Provide the [x, y] coordinate of the cell's center where the given text is located.  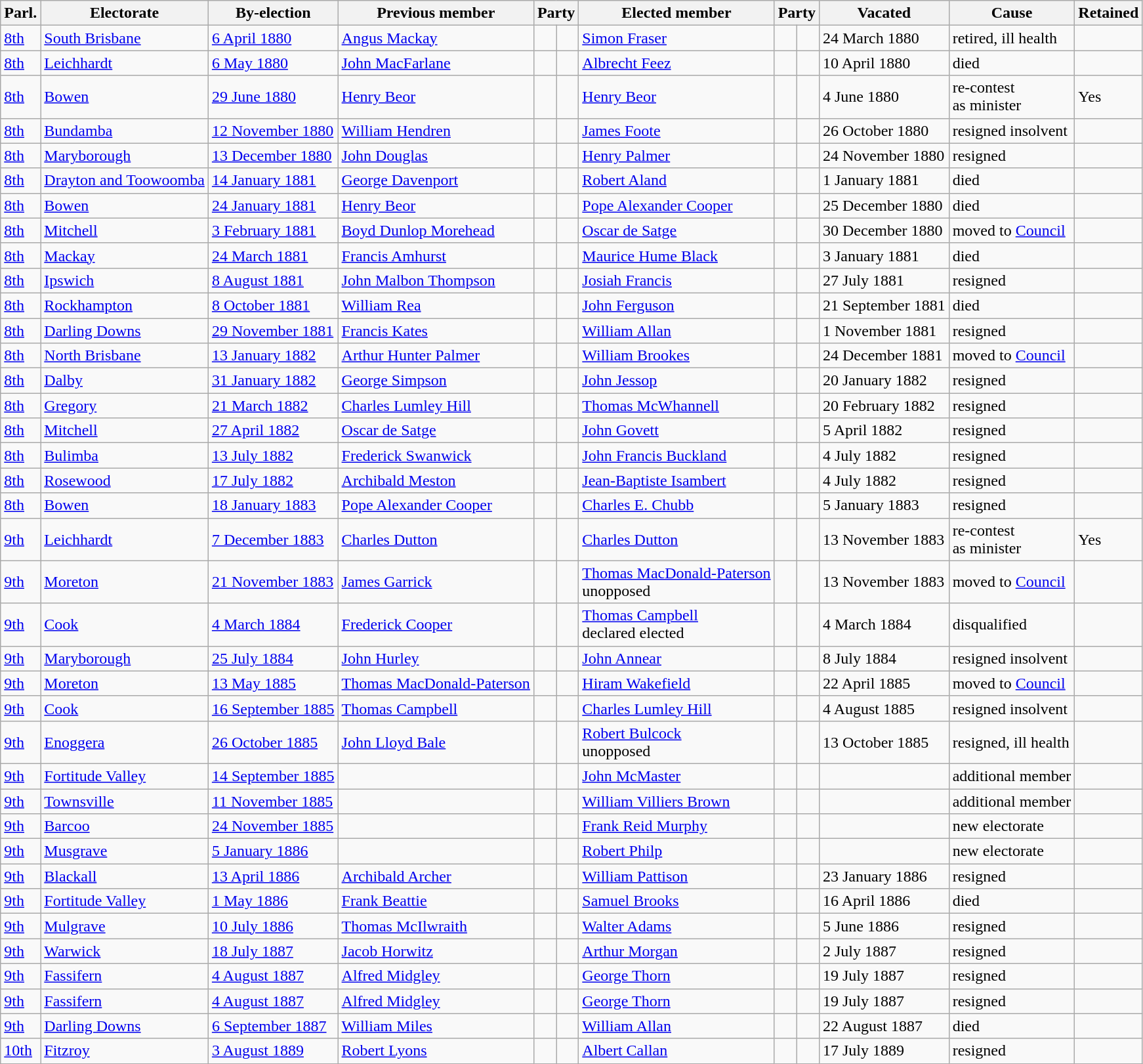
Angus Mackay [436, 38]
26 October 1885 [273, 742]
Bundamba [125, 131]
21 September 1881 [884, 305]
South Brisbane [125, 38]
Robert Bulcockunopposed [676, 742]
Albrecht Feez [676, 63]
William Villiers Brown [676, 801]
1 May 1886 [273, 901]
22 April 1885 [884, 683]
31 January 1882 [273, 381]
3 February 1881 [273, 230]
30 December 1880 [884, 230]
Robert Aland [676, 181]
6 September 1887 [273, 1026]
Samuel Brooks [676, 901]
13 April 1886 [273, 876]
Albert Callan [676, 1051]
Electorate [125, 13]
8 August 1881 [273, 280]
14 September 1885 [273, 776]
27 July 1881 [884, 280]
John Lloyd Bale [436, 742]
John Hurley [436, 658]
John Jessop [676, 381]
Arthur Hunter Palmer [436, 356]
21 March 1882 [273, 406]
Blackall [125, 876]
29 November 1881 [273, 330]
13 December 1880 [273, 156]
26 October 1880 [884, 131]
7 December 1883 [273, 540]
John MacFarlane [436, 63]
William Miles [436, 1026]
24 December 1881 [884, 356]
21 November 1883 [273, 582]
Jean-Baptiste Isambert [676, 480]
John Govett [676, 431]
27 April 1882 [273, 431]
10 July 1886 [273, 926]
North Brisbane [125, 356]
William Hendren [436, 131]
John Douglas [436, 156]
13 October 1885 [884, 742]
Townsville [125, 801]
retired, ill health [1012, 38]
22 August 1887 [884, 1026]
16 September 1885 [273, 708]
29 June 1880 [273, 97]
13 May 1885 [273, 683]
James Garrick [436, 582]
Robert Philp [676, 851]
11 November 1885 [273, 801]
Thomas Campbelldeclared elected [676, 625]
James Foote [676, 131]
4 August 1885 [884, 708]
Retained [1109, 13]
Francis Amhurst [436, 255]
10 April 1880 [884, 63]
Ipswich [125, 280]
1 November 1881 [884, 330]
Rosewood [125, 480]
John Annear [676, 658]
24 November 1885 [273, 826]
3 August 1889 [273, 1051]
18 July 1887 [273, 951]
John Ferguson [676, 305]
Cause [1012, 13]
23 January 1886 [884, 876]
5 June 1886 [884, 926]
Rockhampton [125, 305]
Walter Adams [676, 926]
Hiram Wakefield [676, 683]
3 January 1881 [884, 255]
Barcoo [125, 826]
8 July 1884 [884, 658]
Arthur Morgan [676, 951]
24 November 1880 [884, 156]
Warwick [125, 951]
6 May 1880 [273, 63]
Jacob Horwitz [436, 951]
4 June 1880 [884, 97]
John Francis Buckland [676, 456]
Gregory [125, 406]
17 July 1889 [884, 1051]
13 July 1882 [273, 456]
Thomas MacDonald-Paterson [436, 683]
1 January 1881 [884, 181]
Drayton and Toowoomba [125, 181]
By-election [273, 13]
5 April 1882 [884, 431]
Thomas MacDonald-Patersonunopposed [676, 582]
Maurice Hume Black [676, 255]
Fitzroy [125, 1051]
Frank Beattie [436, 901]
Josiah Francis [676, 280]
William Pattison [676, 876]
Charles E. Chubb [676, 505]
25 July 1884 [273, 658]
Simon Fraser [676, 38]
16 April 1886 [884, 901]
Thomas Campbell [436, 708]
Mackay [125, 255]
24 March 1881 [273, 255]
Mulgrave [125, 926]
Archibald Archer [436, 876]
disqualified [1012, 625]
Frank Reid Murphy [676, 826]
10th [21, 1051]
24 March 1880 [884, 38]
Thomas McIlwraith [436, 926]
Enoggera [125, 742]
Parl. [21, 13]
Previous member [436, 13]
resigned, ill health [1012, 742]
Boyd Dunlop Morehead [436, 230]
25 December 1880 [884, 205]
Francis Kates [436, 330]
John Malbon Thompson [436, 280]
2 July 1887 [884, 951]
13 January 1882 [273, 356]
Archibald Meston [436, 480]
6 April 1880 [273, 38]
18 January 1883 [273, 505]
Vacated [884, 13]
Thomas McWhannell [676, 406]
20 January 1882 [884, 381]
Henry Palmer [676, 156]
24 January 1881 [273, 205]
John McMaster [676, 776]
Bulimba [125, 456]
George Simpson [436, 381]
Dalby [125, 381]
12 November 1880 [273, 131]
William Brookes [676, 356]
Frederick Cooper [436, 625]
20 February 1882 [884, 406]
8 October 1881 [273, 305]
Robert Lyons [436, 1051]
Musgrave [125, 851]
5 January 1886 [273, 851]
17 July 1882 [273, 480]
14 January 1881 [273, 181]
5 January 1883 [884, 505]
Elected member [676, 13]
George Davenport [436, 181]
William Rea [436, 305]
Frederick Swanwick [436, 456]
